Determine the (X, Y) coordinate at the center of the cell enclosing the given text.  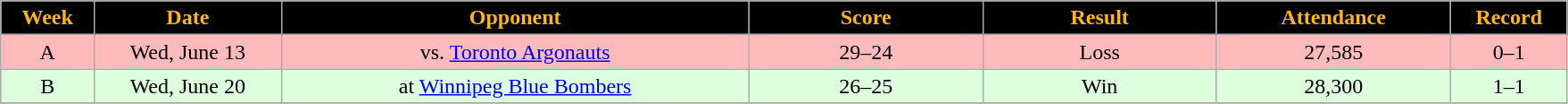
at Winnipeg Blue Bombers (515, 86)
26–25 (866, 86)
Score (866, 18)
1–1 (1508, 86)
Attendance (1333, 18)
Date (188, 18)
Week (48, 18)
0–1 (1508, 52)
Loss (1099, 52)
Wed, June 13 (188, 52)
Wed, June 20 (188, 86)
B (48, 86)
Win (1099, 86)
27,585 (1333, 52)
Opponent (515, 18)
28,300 (1333, 86)
29–24 (866, 52)
vs. Toronto Argonauts (515, 52)
Record (1508, 18)
Result (1099, 18)
A (48, 52)
